Return the [X, Y] coordinate for the center point of the cell that contains the specified text.  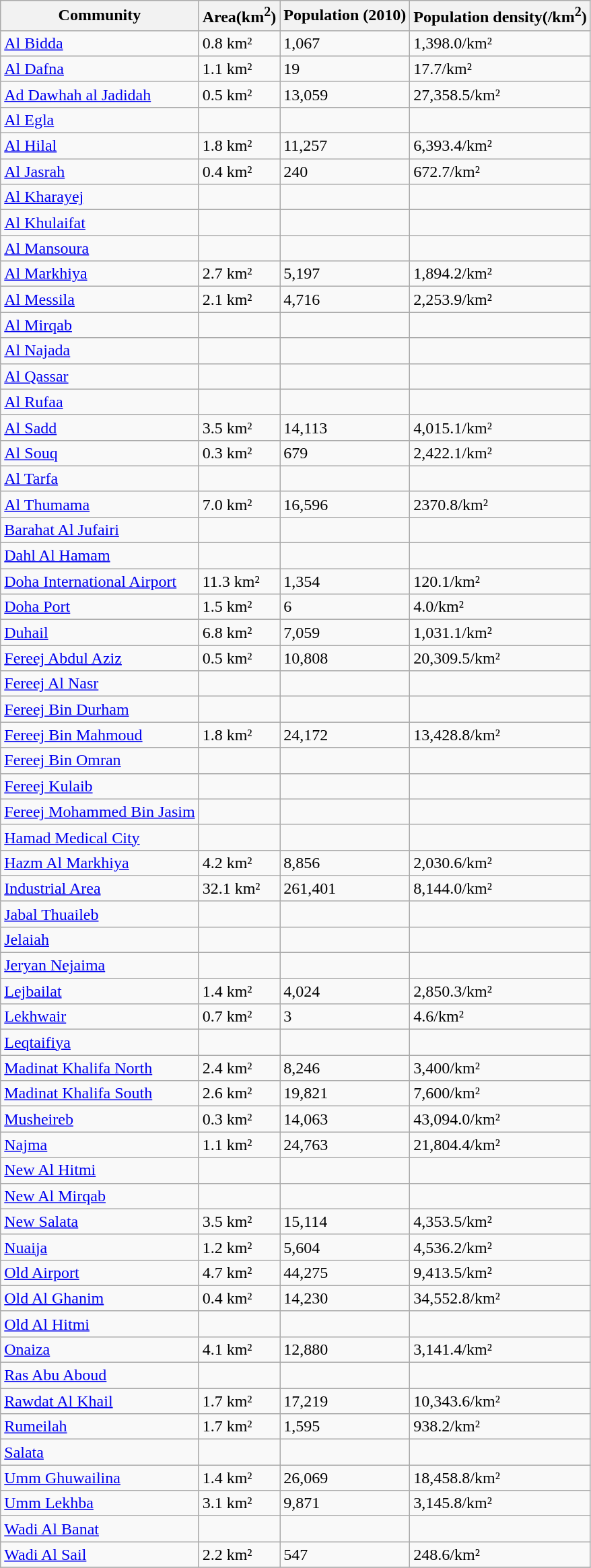
34,552.8/km² [500, 1298]
Industrial Area [100, 888]
6,393.4/km² [500, 146]
Al Markhiya [100, 274]
Fereej Bin Mahmoud [100, 735]
Doha Port [100, 607]
Ras Abu Aboud [100, 1376]
Jeryan Nejaima [100, 966]
Doha International Airport [100, 581]
Jelaiah [100, 939]
Ad Dawhah al Jadidah [100, 94]
6.8 km² [240, 633]
24,763 [345, 1145]
Fereej Kulaib [100, 786]
14,113 [345, 427]
Al Egla [100, 120]
11.3 km² [240, 581]
20,309.5/km² [500, 658]
Umm Ghuwailina [100, 1478]
4.2 km² [240, 863]
Lejbailat [100, 991]
10,343.6/km² [500, 1401]
Wadi Al Sail [100, 1555]
938.2/km² [500, 1427]
Fereej Bin Durham [100, 709]
2.4 km² [240, 1068]
4.0/km² [500, 607]
Al Messila [100, 299]
17,219 [345, 1401]
1,894.2/km² [500, 274]
4,536.2/km² [500, 1247]
679 [345, 453]
1.2 km² [240, 1247]
Al Najada [100, 351]
2.2 km² [240, 1555]
Wadi Al Banat [100, 1529]
6 [345, 607]
Fereej Abdul Aziz [100, 658]
8,144.0/km² [500, 888]
2,030.6/km² [500, 863]
Al Khulaifat [100, 223]
13,428.8/km² [500, 735]
0.7 km² [240, 1017]
Madinat Khalifa South [100, 1094]
Al Souq [100, 453]
7,600/km² [500, 1094]
1,398.0/km² [500, 43]
2.1 km² [240, 299]
Jabal Thuaileb [100, 914]
261,401 [345, 888]
Fereej Al Nasr [100, 684]
672.7/km² [500, 172]
Al Kharayej [100, 197]
4.6/km² [500, 1017]
547 [345, 1555]
2.7 km² [240, 274]
Community [100, 16]
7.0 km² [240, 504]
Al Hilal [100, 146]
14,063 [345, 1119]
9,871 [345, 1503]
21,804.4/km² [500, 1145]
Nuaija [100, 1247]
2370.8/km² [500, 504]
3,141.4/km² [500, 1349]
18,458.8/km² [500, 1478]
Al Tarfa [100, 478]
Leqtaifiya [100, 1042]
0.8 km² [240, 43]
1,031.1/km² [500, 633]
Dahl Al Hamam [100, 556]
15,114 [345, 1221]
12,880 [345, 1349]
27,358.5/km² [500, 94]
Al Jasrah [100, 172]
Population (2010) [345, 16]
Al Mansoura [100, 248]
44,275 [345, 1273]
2,253.9/km² [500, 299]
Salata [100, 1452]
24,172 [345, 735]
Al Dafna [100, 69]
4,716 [345, 299]
2.6 km² [240, 1094]
248.6/km² [500, 1555]
32.1 km² [240, 888]
19 [345, 69]
Rawdat Al Khail [100, 1401]
3,145.8/km² [500, 1503]
New Al Mirqab [100, 1196]
Old Airport [100, 1273]
Umm Lekhba [100, 1503]
3.1 km² [240, 1503]
Al Sadd [100, 427]
4,353.5/km² [500, 1221]
10,808 [345, 658]
Rumeilah [100, 1427]
Al Bidda [100, 43]
1,595 [345, 1427]
Duhail [100, 633]
1.5 km² [240, 607]
Old Al Ghanim [100, 1298]
19,821 [345, 1094]
Al Qassar [100, 376]
Musheireb [100, 1119]
Barahat Al Jufairi [100, 530]
Al Mirqab [100, 325]
14,230 [345, 1298]
3,400/km² [500, 1068]
240 [345, 172]
1,067 [345, 43]
9,413.5/km² [500, 1273]
Fereej Mohammed Bin Jasim [100, 812]
2,850.3/km² [500, 991]
Onaiza [100, 1349]
17.7/km² [500, 69]
5,604 [345, 1247]
13,059 [345, 94]
New Al Hitmi [100, 1170]
Najma [100, 1145]
Population density(/km2) [500, 16]
Hazm Al Markhiya [100, 863]
8,246 [345, 1068]
5,197 [345, 274]
Area(km2) [240, 16]
4.1 km² [240, 1349]
Madinat Khalifa North [100, 1068]
4,024 [345, 991]
4.7 km² [240, 1273]
Al Thumama [100, 504]
Hamad Medical City [100, 837]
4,015.1/km² [500, 427]
120.1/km² [500, 581]
8,856 [345, 863]
43,094.0/km² [500, 1119]
11,257 [345, 146]
26,069 [345, 1478]
New Salata [100, 1221]
Al Rufaa [100, 402]
Fereej Bin Omran [100, 760]
16,596 [345, 504]
Old Al Hitmi [100, 1324]
1,354 [345, 581]
Lekhwair [100, 1017]
7,059 [345, 633]
3 [345, 1017]
2,422.1/km² [500, 453]
